Capture the cell that displays the provided text and extract its [x, y] central coordinate. 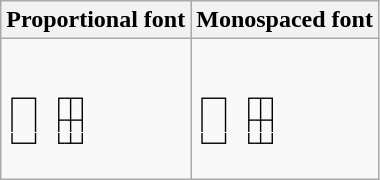
Proportional font [96, 20]
Monospaced font [285, 20]
